Extract the [x, y] coordinate from the center of the cell holding the provided text.  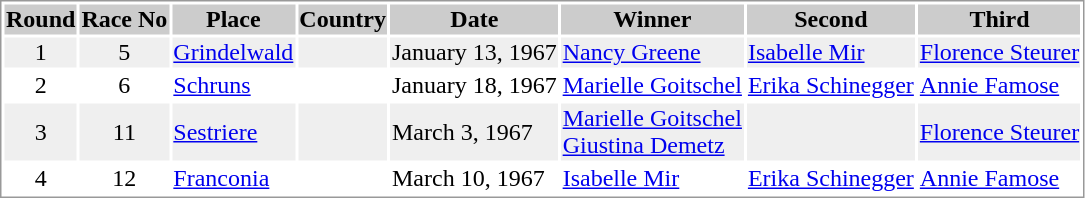
Third [999, 19]
Race No [124, 19]
5 [124, 53]
Sestriere [234, 132]
Marielle Goitschel [652, 85]
1 [40, 53]
Round [40, 19]
Grindelwald [234, 53]
Nancy Greene [652, 53]
Place [234, 19]
January 18, 1967 [474, 85]
Country [343, 19]
Schruns [234, 85]
March 10, 1967 [474, 179]
Marielle Goitschel Giustina Demetz [652, 132]
Franconia [234, 179]
2 [40, 85]
Date [474, 19]
January 13, 1967 [474, 53]
Winner [652, 19]
3 [40, 132]
11 [124, 132]
March 3, 1967 [474, 132]
6 [124, 85]
Second [830, 19]
12 [124, 179]
4 [40, 179]
